Return the (x, y) coordinate for the center point of the cell that contains the specified text.  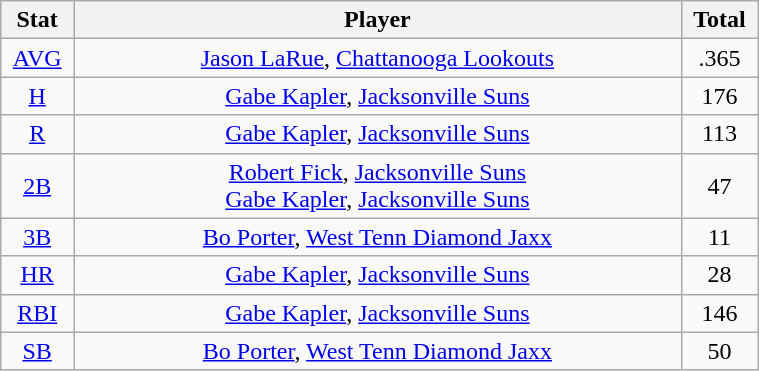
176 (719, 96)
R (38, 134)
Player (378, 20)
11 (719, 237)
50 (719, 351)
Stat (38, 20)
AVG (38, 58)
113 (719, 134)
47 (719, 186)
RBI (38, 313)
3B (38, 237)
HR (38, 275)
28 (719, 275)
.365 (719, 58)
2B (38, 186)
Total (719, 20)
SB (38, 351)
Robert Fick, Jacksonville Suns Gabe Kapler, Jacksonville Suns (378, 186)
Jason LaRue, Chattanooga Lookouts (378, 58)
H (38, 96)
146 (719, 313)
